Capture the cell that displays the provided text and extract its (x, y) central coordinate. 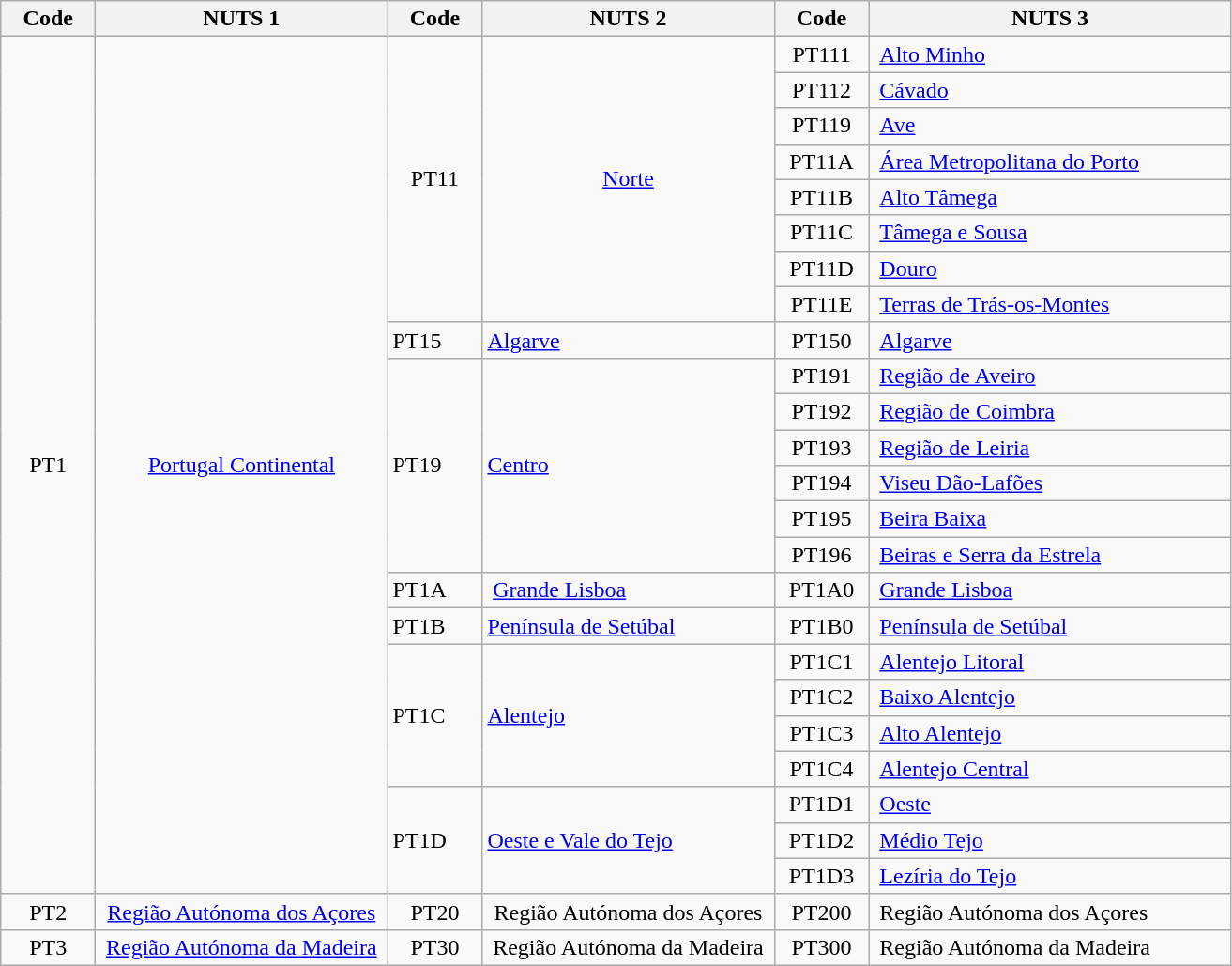
PT3 (49, 947)
PT11B (822, 197)
Cávado (1050, 90)
PT300 (822, 947)
PT192 (822, 411)
PT150 (822, 340)
PT196 (822, 555)
Douro (1050, 268)
NUTS 3 (1050, 19)
PT200 (822, 912)
PT1D (435, 840)
Médio Tejo (1050, 840)
Portugal Continental (242, 466)
PT11 (435, 179)
PT1C3 (822, 733)
PT1A0 (822, 590)
PT194 (822, 483)
Beiras e Serra da Estrela (1050, 555)
PT1D3 (822, 876)
PT193 (822, 448)
Alto Tâmega (1050, 197)
PT1B0 (822, 626)
PT1C1 (822, 662)
Alto Alentejo (1050, 733)
Alto Minho (1050, 54)
PT11D (822, 268)
PT1C4 (822, 769)
PT19 (435, 465)
PT11C (822, 233)
PT191 (822, 376)
PT112 (822, 90)
PT119 (822, 126)
NUTS 2 (629, 19)
PT1C (435, 715)
PT20 (435, 912)
PT1C2 (822, 698)
Viseu Dão-Lafões (1050, 483)
Região de Coimbra (1050, 411)
PT11E (822, 304)
Alentejo Central (1050, 769)
PT1 (49, 466)
Alentejo (629, 715)
Alentejo Litoral (1050, 662)
Lezíria do Tejo (1050, 876)
Tâmega e Sousa (1050, 233)
PT15 (435, 340)
Oeste (1050, 805)
PT195 (822, 519)
PT11A (822, 161)
PT1D1 (822, 805)
PT2 (49, 912)
PT1D2 (822, 840)
PT1B (435, 626)
Baixo Alentejo (1050, 698)
Centro (629, 465)
Oeste e Vale do Tejo (629, 840)
PT111 (822, 54)
Beira Baixa (1050, 519)
Região de Aveiro (1050, 376)
NUTS 1 (242, 19)
Terras de Trás-os-Montes (1050, 304)
Norte (629, 179)
PT30 (435, 947)
PT1A (435, 590)
Região de Leiria (1050, 448)
Ave (1050, 126)
Área Metropolitana do Porto (1050, 161)
